Extract the [x, y] coordinate from the center of the cell holding the provided text.  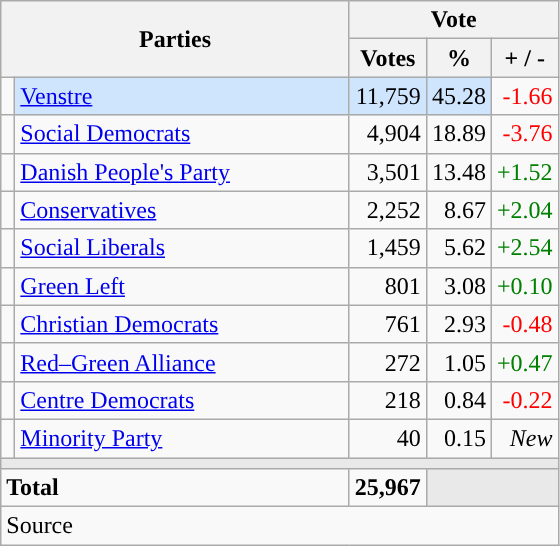
3.08 [458, 286]
801 [388, 286]
1.05 [458, 362]
8.67 [458, 210]
11,759 [388, 96]
New [524, 438]
3,501 [388, 172]
Danish People's Party [182, 172]
Votes [388, 58]
Conservatives [182, 210]
Vote [454, 20]
2,252 [388, 210]
-0.22 [524, 400]
-3.76 [524, 134]
Source [280, 526]
0.15 [458, 438]
Christian Democrats [182, 324]
1,459 [388, 248]
761 [388, 324]
+0.47 [524, 362]
218 [388, 400]
4,904 [388, 134]
+0.10 [524, 286]
18.89 [458, 134]
+ / - [524, 58]
% [458, 58]
Minority Party [182, 438]
Green Left [182, 286]
+2.54 [524, 248]
Centre Democrats [182, 400]
Parties [176, 39]
2.93 [458, 324]
-0.48 [524, 324]
+2.04 [524, 210]
Social Liberals [182, 248]
+1.52 [524, 172]
5.62 [458, 248]
Venstre [182, 96]
0.84 [458, 400]
45.28 [458, 96]
272 [388, 362]
Total [176, 488]
Red–Green Alliance [182, 362]
25,967 [388, 488]
Social Democrats [182, 134]
13.48 [458, 172]
40 [388, 438]
-1.66 [524, 96]
